Search for the cell housing the specified text and yield its (X, Y) center coordinate. 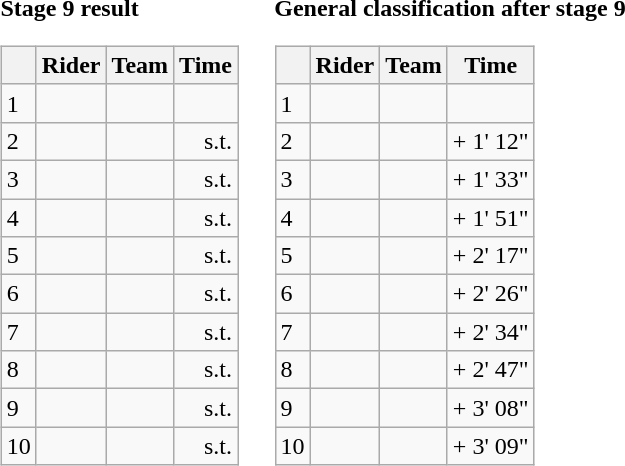
+ 3' 09" (490, 446)
+ 2' 47" (490, 370)
+ 2' 17" (490, 256)
+ 2' 26" (490, 294)
+ 1' 12" (490, 141)
+ 2' 34" (490, 332)
+ 1' 51" (490, 217)
+ 3' 08" (490, 408)
+ 1' 33" (490, 179)
